Output the [x, y] coordinate of the center of the cell containing the given text.  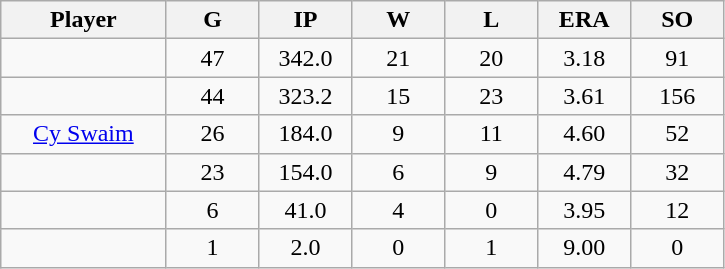
184.0 [306, 134]
3.18 [584, 58]
ERA [584, 20]
52 [678, 134]
3.95 [584, 210]
91 [678, 58]
20 [492, 58]
4.60 [584, 134]
156 [678, 96]
32 [678, 172]
323.2 [306, 96]
L [492, 20]
154.0 [306, 172]
11 [492, 134]
3.61 [584, 96]
9.00 [584, 248]
21 [398, 58]
15 [398, 96]
342.0 [306, 58]
IP [306, 20]
SO [678, 20]
Cy Swaim [84, 134]
12 [678, 210]
W [398, 20]
Player [84, 20]
G [212, 20]
41.0 [306, 210]
4.79 [584, 172]
44 [212, 96]
26 [212, 134]
47 [212, 58]
2.0 [306, 248]
4 [398, 210]
